Identify which cell holds the provided text, then report its [X, Y] central coordinate. 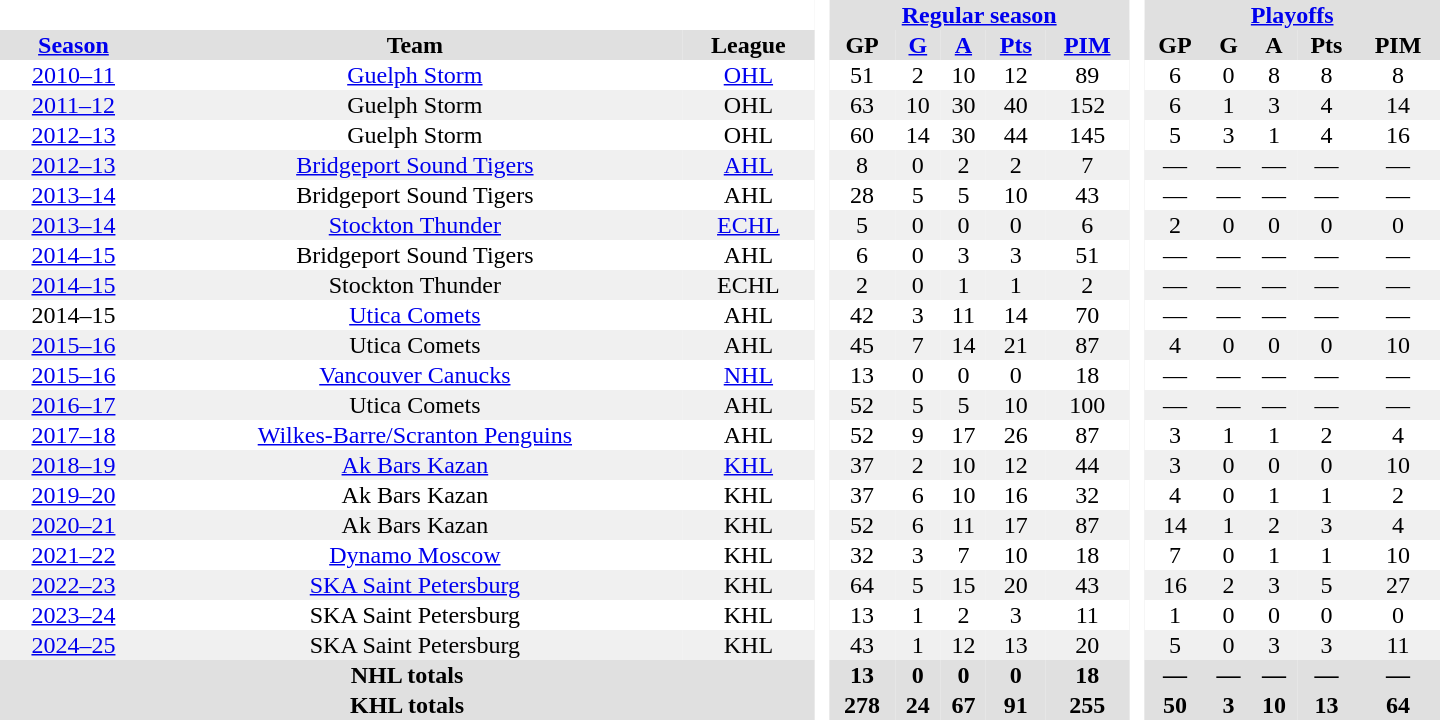
2022–23 [74, 585]
Season [74, 45]
89 [1087, 75]
9 [918, 435]
21 [1016, 345]
Team [415, 45]
2017–18 [74, 435]
NHL [748, 375]
100 [1087, 405]
League [748, 45]
255 [1087, 705]
Dynamo Moscow [415, 555]
50 [1174, 705]
2023–24 [74, 615]
60 [862, 135]
Playoffs [1292, 15]
40 [1016, 105]
45 [862, 345]
26 [1016, 435]
Wilkes-Barre/Scranton Penguins [415, 435]
2024–25 [74, 645]
2018–19 [74, 465]
2019–20 [74, 495]
24 [918, 705]
42 [862, 315]
91 [1016, 705]
145 [1087, 135]
KHL totals [407, 705]
70 [1087, 315]
15 [964, 585]
278 [862, 705]
2010–11 [74, 75]
2020–21 [74, 525]
Vancouver Canucks [415, 375]
28 [862, 195]
152 [1087, 105]
2016–17 [74, 405]
67 [964, 705]
Regular season [979, 15]
2021–22 [74, 555]
63 [862, 105]
NHL totals [407, 675]
2011–12 [74, 105]
27 [1398, 585]
